For the text-containing cell, return its midpoint in [X, Y] coordinate format. 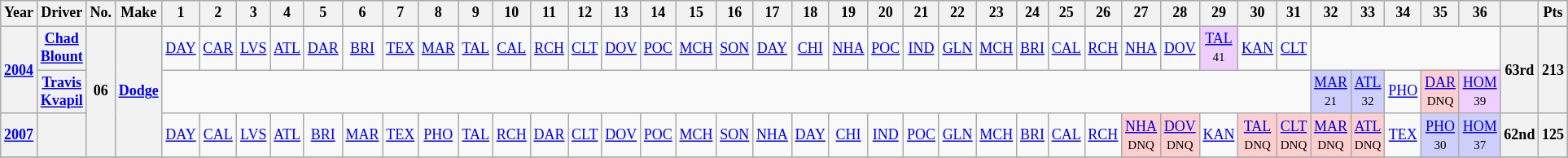
34 [1404, 13]
23 [996, 13]
MARDNQ [1331, 135]
12 [585, 13]
TALDNQ [1258, 135]
62nd [1519, 135]
Make [138, 13]
14 [658, 13]
33 [1368, 13]
Year [20, 13]
CLTDNQ [1293, 135]
30 [1258, 13]
24 [1032, 13]
2004 [20, 70]
15 [696, 13]
20 [886, 13]
CAR [218, 48]
Travis Kvapil [62, 92]
125 [1553, 135]
9 [475, 13]
27 [1141, 13]
28 [1180, 13]
DOVDNQ [1180, 135]
DARDNQ [1441, 92]
NHADNQ [1141, 135]
TAL41 [1219, 48]
19 [848, 13]
29 [1219, 13]
Chad Blount [62, 48]
HOM37 [1480, 135]
Dodge [138, 91]
63rd [1519, 70]
6 [362, 13]
Driver [62, 13]
13 [621, 13]
25 [1067, 13]
Pts [1553, 13]
2007 [20, 135]
8 [438, 13]
11 [549, 13]
17 [773, 13]
No. [101, 13]
36 [1480, 13]
HOM39 [1480, 92]
1 [181, 13]
3 [254, 13]
4 [287, 13]
16 [734, 13]
PHO30 [1441, 135]
06 [101, 91]
22 [957, 13]
5 [322, 13]
31 [1293, 13]
26 [1103, 13]
7 [401, 13]
21 [922, 13]
ATL32 [1368, 92]
32 [1331, 13]
10 [511, 13]
2 [218, 13]
213 [1553, 70]
35 [1441, 13]
ATLDNQ [1368, 135]
MAR21 [1331, 92]
18 [810, 13]
